Output the [x, y] coordinate of the center of the cell containing the given text.  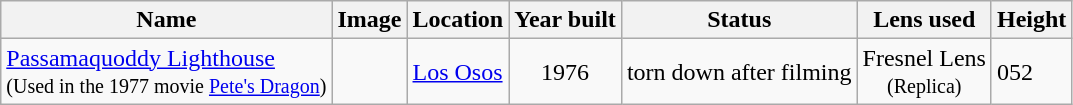
Name [166, 20]
Location [458, 20]
Los Osos [458, 72]
Status [739, 20]
Image [370, 20]
torn down after filming [739, 72]
Year built [566, 20]
Lens used [924, 20]
052 [1031, 72]
1976 [566, 72]
Fresnel Lens(Replica) [924, 72]
Height [1031, 20]
Passamaquoddy Lighthouse(Used in the 1977 movie Pete's Dragon) [166, 72]
